Provide the [x, y] coordinate of the cell's center where the given text is located.  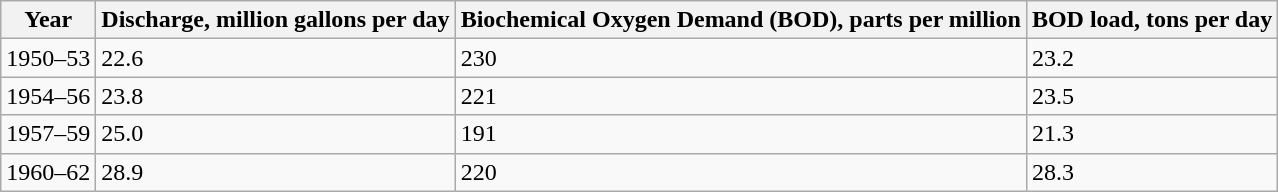
1950–53 [48, 58]
22.6 [276, 58]
1960–62 [48, 172]
220 [740, 172]
Biochemical Oxygen Demand (BOD), parts per million [740, 20]
230 [740, 58]
1957–59 [48, 134]
21.3 [1152, 134]
221 [740, 96]
25.0 [276, 134]
BOD load, tons per day [1152, 20]
Year [48, 20]
23.5 [1152, 96]
Discharge, million gallons per day [276, 20]
28.3 [1152, 172]
191 [740, 134]
23.2 [1152, 58]
28.9 [276, 172]
1954–56 [48, 96]
23.8 [276, 96]
